Locate the cell with the specified text and output its (x, y) center coordinate. 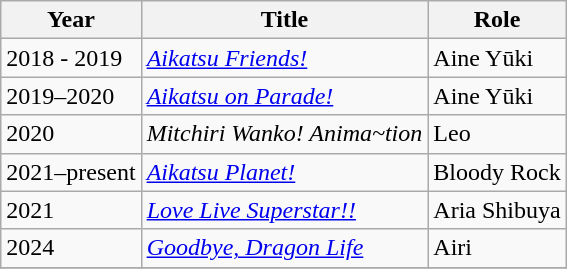
2021–present (71, 172)
Love Live Superstar!! (284, 210)
2018 - 2019 (71, 58)
2024 (71, 248)
Role (497, 20)
Leo (497, 134)
Year (71, 20)
Goodbye, Dragon Life (284, 248)
Mitchiri Wanko! Anima~tion (284, 134)
Title (284, 20)
Bloody Rock (497, 172)
Aikatsu Friends! (284, 58)
Aria Shibuya (497, 210)
Aikatsu Planet! (284, 172)
Aikatsu on Parade! (284, 96)
2020 (71, 134)
2021 (71, 210)
Airi (497, 248)
2019–2020 (71, 96)
